Detect which cell encompasses the target text, then output its (x, y) center coordinate. 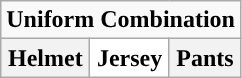
Uniform Combination (121, 20)
Helmet (46, 58)
Pants (204, 58)
Jersey (130, 58)
